Determine the (x, y) coordinate at the center of the cell enclosing the given text.  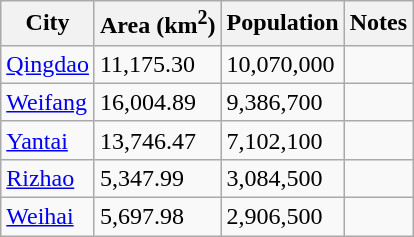
11,175.30 (158, 64)
Area (km2) (158, 24)
Rizhao (48, 178)
Notes (378, 24)
Population (282, 24)
3,084,500 (282, 178)
Qingdao (48, 64)
Weihai (48, 217)
Weifang (48, 102)
5,347.99 (158, 178)
13,746.47 (158, 140)
2,906,500 (282, 217)
7,102,100 (282, 140)
10,070,000 (282, 64)
9,386,700 (282, 102)
5,697.98 (158, 217)
16,004.89 (158, 102)
City (48, 24)
Yantai (48, 140)
